Extract the [x, y] coordinate from the center of the cell holding the provided text.  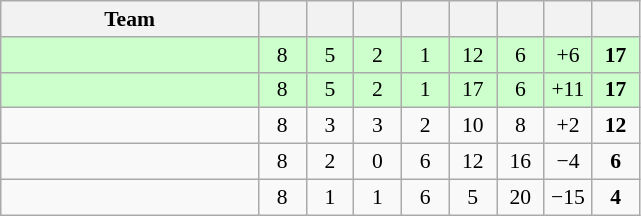
+11 [568, 90]
+2 [568, 126]
Team [130, 19]
10 [473, 126]
−15 [568, 197]
−4 [568, 162]
4 [616, 197]
+6 [568, 55]
16 [520, 162]
0 [378, 162]
20 [520, 197]
